Scan for the cell matching the given text and deliver its (X, Y) coordinate at center. 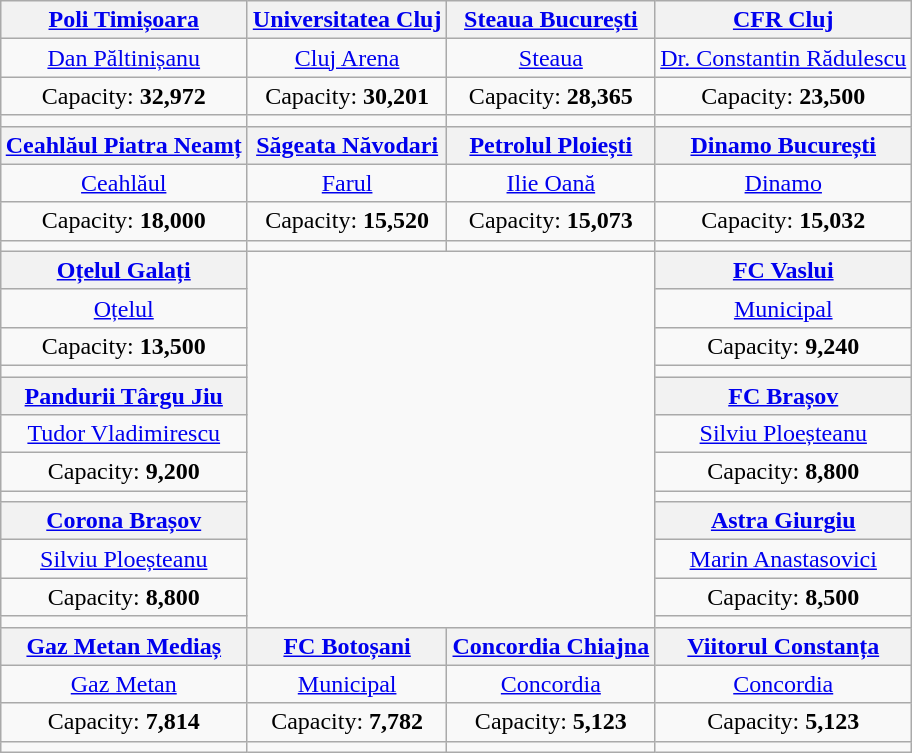
Capacity: 18,000 (124, 221)
Ceahlăul (124, 183)
Capacity: 15,032 (784, 221)
Oțelul (124, 308)
Săgeata Năvodari (347, 145)
Dan Păltinișanu (124, 58)
Dinamo București (784, 145)
Astra Giurgiu (784, 521)
Capacity: 28,365 (551, 96)
Viitorul Constanța (784, 646)
Corona Brașov (124, 521)
Capacity: 7,814 (124, 722)
Concordia Chiajna (551, 646)
Poli Timișoara (124, 20)
FC Vaslui (784, 270)
Capacity: 13,500 (124, 346)
CFR Cluj (784, 20)
Dr. Constantin Rădulescu (784, 58)
Marin Anastasovici (784, 559)
Cluj Arena (347, 58)
Capacity: 7,782 (347, 722)
FC Brașov (784, 395)
Oțelul Galați (124, 270)
Pandurii Târgu Jiu (124, 395)
Petrolul Ploiești (551, 145)
Capacity: 9,240 (784, 346)
Steaua (551, 58)
Dinamo (784, 183)
Gaz Metan Mediaș (124, 646)
Universitatea Cluj (347, 20)
Capacity: 15,520 (347, 221)
Capacity: 30,201 (347, 96)
Capacity: 9,200 (124, 472)
Capacity: 23,500 (784, 96)
Ilie Oană (551, 183)
Capacity: 8,500 (784, 597)
FC Botoșani (347, 646)
Steaua București (551, 20)
Gaz Metan (124, 684)
Ceahlăul Piatra Neamț (124, 145)
Farul (347, 183)
Tudor Vladimirescu (124, 434)
Capacity: 32,972 (124, 96)
Capacity: 15,073 (551, 221)
